Scan for the cell matching the given text and deliver its [X, Y] coordinate at center. 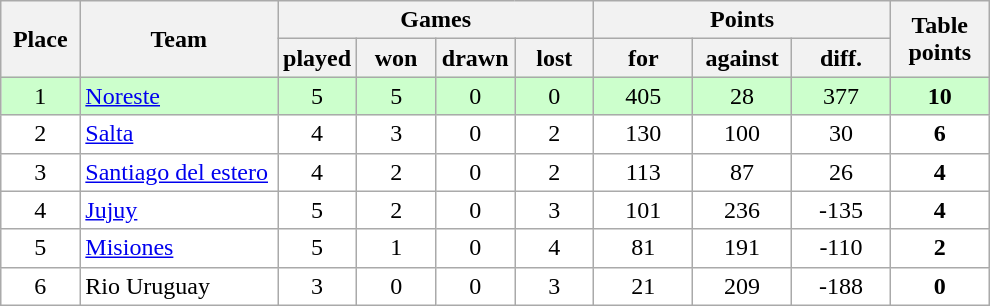
Place [40, 39]
81 [644, 248]
10 [940, 96]
-110 [842, 248]
26 [842, 172]
Games [436, 20]
236 [742, 210]
Tablepoints [940, 39]
diff. [842, 58]
Team [179, 39]
Misiones [179, 248]
100 [742, 134]
played [318, 58]
130 [644, 134]
Santiago del estero [179, 172]
191 [742, 248]
87 [742, 172]
377 [842, 96]
28 [742, 96]
Noreste [179, 96]
30 [842, 134]
101 [644, 210]
Salta [179, 134]
lost [554, 58]
against [742, 58]
209 [742, 286]
-188 [842, 286]
113 [644, 172]
drawn [476, 58]
-135 [842, 210]
21 [644, 286]
won [396, 58]
for [644, 58]
405 [644, 96]
Points [742, 20]
Jujuy [179, 210]
Rio Uruguay [179, 286]
